Return the (X, Y) coordinate for the center point of the cell that contains the specified text.  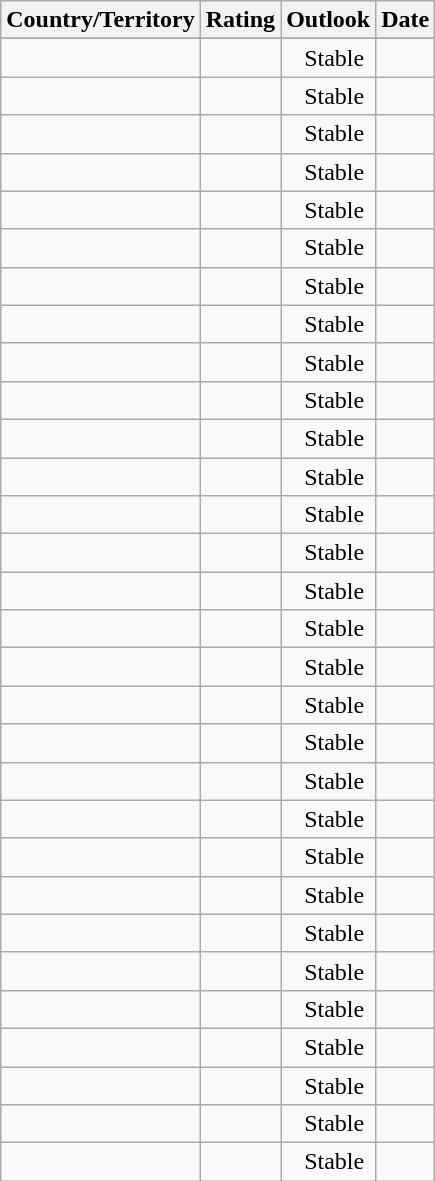
Country/Territory (100, 20)
Date (406, 20)
Rating (240, 20)
Outlook (328, 20)
